Determine the [x, y] coordinate at the center of the cell enclosing the given text.  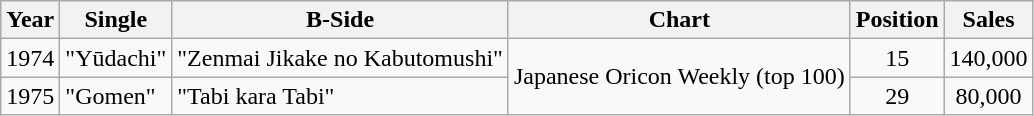
80,000 [988, 96]
"Gomen" [116, 96]
Single [116, 20]
Year [30, 20]
29 [897, 96]
"Zenmai Jikake no Kabutomushi" [340, 58]
"Tabi kara Tabi" [340, 96]
Chart [679, 20]
1975 [30, 96]
140,000 [988, 58]
B-Side [340, 20]
"Yūdachi" [116, 58]
1974 [30, 58]
Position [897, 20]
15 [897, 58]
Japanese Oricon Weekly (top 100) [679, 77]
Sales [988, 20]
